Detect which cell encompasses the target text, then output its (X, Y) center coordinate. 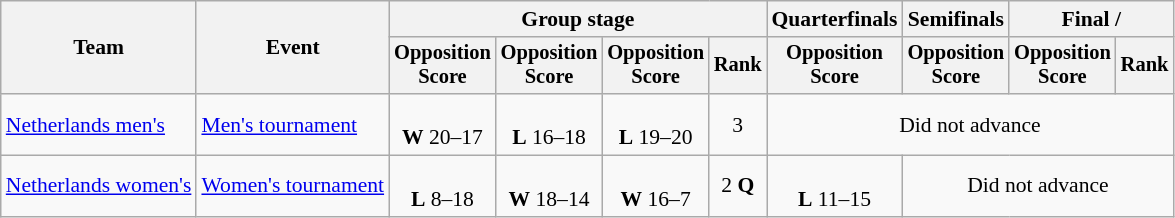
Team (99, 48)
W 16–7 (656, 186)
Netherlands men's (99, 124)
W 18–14 (550, 186)
L 11–15 (834, 186)
Group stage (578, 19)
Event (292, 48)
Semifinals (956, 19)
Netherlands women's (99, 186)
L 19–20 (656, 124)
2 Q (738, 186)
L 8–18 (442, 186)
Women's tournament (292, 186)
L 16–18 (550, 124)
Final / (1091, 19)
W 20–17 (442, 124)
Quarterfinals (834, 19)
3 (738, 124)
Men's tournament (292, 124)
